From the cell containing the given text, extract its center point as (x, y) coordinate. 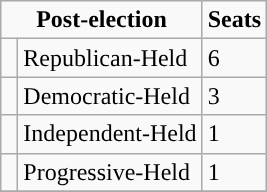
Seats (234, 20)
Democratic-Held (110, 96)
3 (234, 96)
Independent-Held (110, 134)
Progressive-Held (110, 172)
Republican-Held (110, 58)
6 (234, 58)
Post-election (102, 20)
